Identify which cell holds the provided text, then report its (x, y) central coordinate. 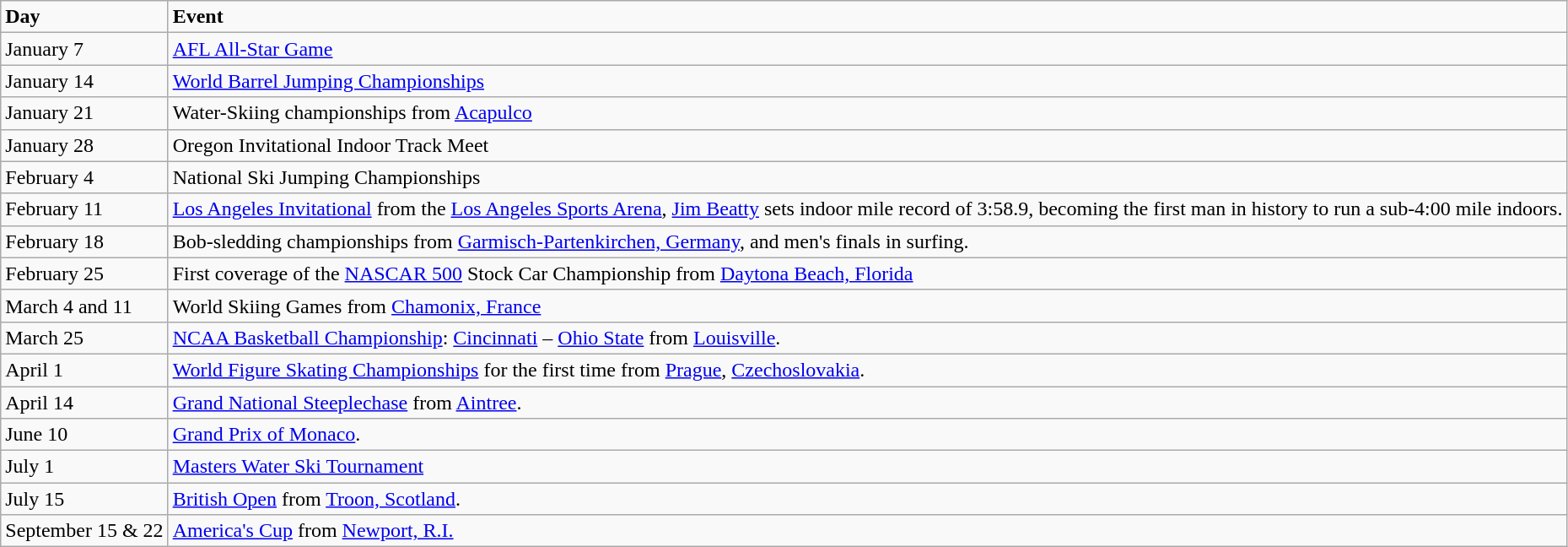
March 4 and 11 (84, 306)
Oregon Invitational Indoor Track Meet (867, 145)
April 14 (84, 403)
First coverage of the NASCAR 500 Stock Car Championship from Daytona Beach, Florida (867, 273)
February 25 (84, 273)
June 10 (84, 435)
January 28 (84, 145)
Bob-sledding championships from Garmisch-Partenkirchen, Germany, and men's finals in surfing. (867, 241)
Day (84, 17)
Grand National Steeplechase from Aintree. (867, 403)
April 1 (84, 370)
Event (867, 17)
February 4 (84, 177)
AFL All-Star Game (867, 49)
America's Cup from Newport, R.I. (867, 531)
February 11 (84, 209)
Grand Prix of Monaco. (867, 435)
World Barrel Jumping Championships (867, 81)
January 21 (84, 113)
World Skiing Games from Chamonix, France (867, 306)
Water-Skiing championships from Acapulco (867, 113)
February 18 (84, 241)
March 25 (84, 338)
January 7 (84, 49)
Masters Water Ski Tournament (867, 467)
World Figure Skating Championships for the first time from Prague, Czechoslovakia. (867, 370)
January 14 (84, 81)
September 15 & 22 (84, 531)
NCAA Basketball Championship: Cincinnati – Ohio State from Louisville. (867, 338)
British Open from Troon, Scotland. (867, 499)
National Ski Jumping Championships (867, 177)
July 1 (84, 467)
July 15 (84, 499)
